Output the (x, y) coordinate of the center of the cell containing the given text.  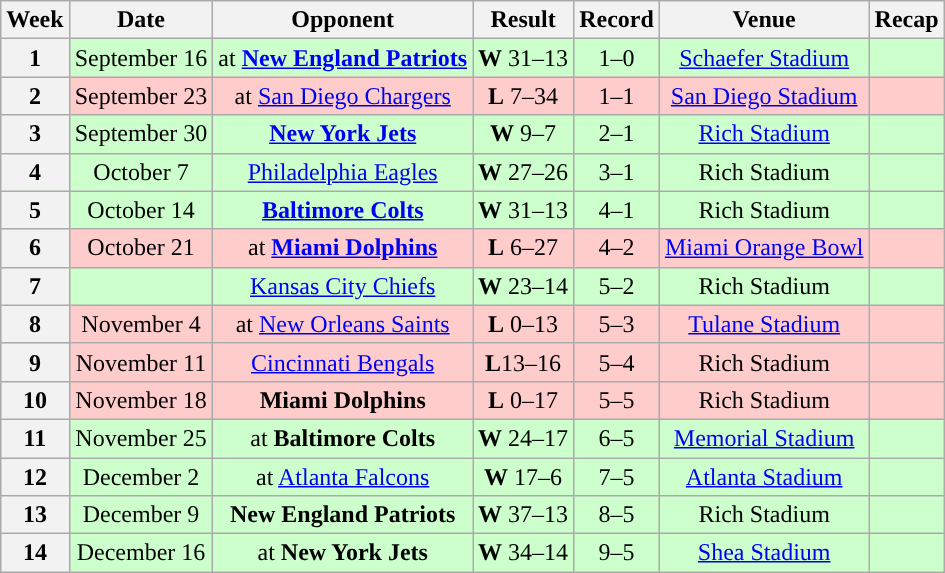
Kansas City Chiefs (343, 286)
Philadelphia Eagles (343, 172)
4–1 (617, 210)
at New England Patriots (343, 58)
New England Patriots (343, 515)
Recap (906, 20)
Cincinnati Bengals (343, 362)
W 24–17 (524, 438)
2–1 (617, 134)
Record (617, 20)
8 (35, 324)
6–5 (617, 438)
13 (35, 515)
W 34–14 (524, 553)
14 (35, 553)
5–3 (617, 324)
Miami Orange Bowl (764, 248)
11 (35, 438)
1–1 (617, 96)
November 25 (141, 438)
San Diego Stadium (764, 96)
at San Diego Chargers (343, 96)
L 0–13 (524, 324)
10 (35, 400)
W 27–26 (524, 172)
Tulane Stadium (764, 324)
3–1 (617, 172)
November 11 (141, 362)
December 2 (141, 477)
5 (35, 210)
1–0 (617, 58)
October 7 (141, 172)
L13–16 (524, 362)
5–5 (617, 400)
December 9 (141, 515)
at Atlanta Falcons (343, 477)
Venue (764, 20)
L 7–34 (524, 96)
L 6–27 (524, 248)
6 (35, 248)
W 23–14 (524, 286)
W 17–6 (524, 477)
2 (35, 96)
September 16 (141, 58)
12 (35, 477)
at Miami Dolphins (343, 248)
Shea Stadium (764, 553)
4–2 (617, 248)
1 (35, 58)
9–5 (617, 553)
7 (35, 286)
8–5 (617, 515)
November 18 (141, 400)
Atlanta Stadium (764, 477)
Result (524, 20)
November 4 (141, 324)
5–4 (617, 362)
5–2 (617, 286)
at New York Jets (343, 553)
October 14 (141, 210)
at Baltimore Colts (343, 438)
September 30 (141, 134)
Schaefer Stadium (764, 58)
New York Jets (343, 134)
Date (141, 20)
9 (35, 362)
October 21 (141, 248)
W 9–7 (524, 134)
September 23 (141, 96)
at New Orleans Saints (343, 324)
December 16 (141, 553)
Week (35, 20)
Miami Dolphins (343, 400)
Baltimore Colts (343, 210)
Memorial Stadium (764, 438)
7–5 (617, 477)
Opponent (343, 20)
L 0–17 (524, 400)
W 37–13 (524, 515)
4 (35, 172)
3 (35, 134)
